Detect which cell encompasses the target text, then output its (X, Y) center coordinate. 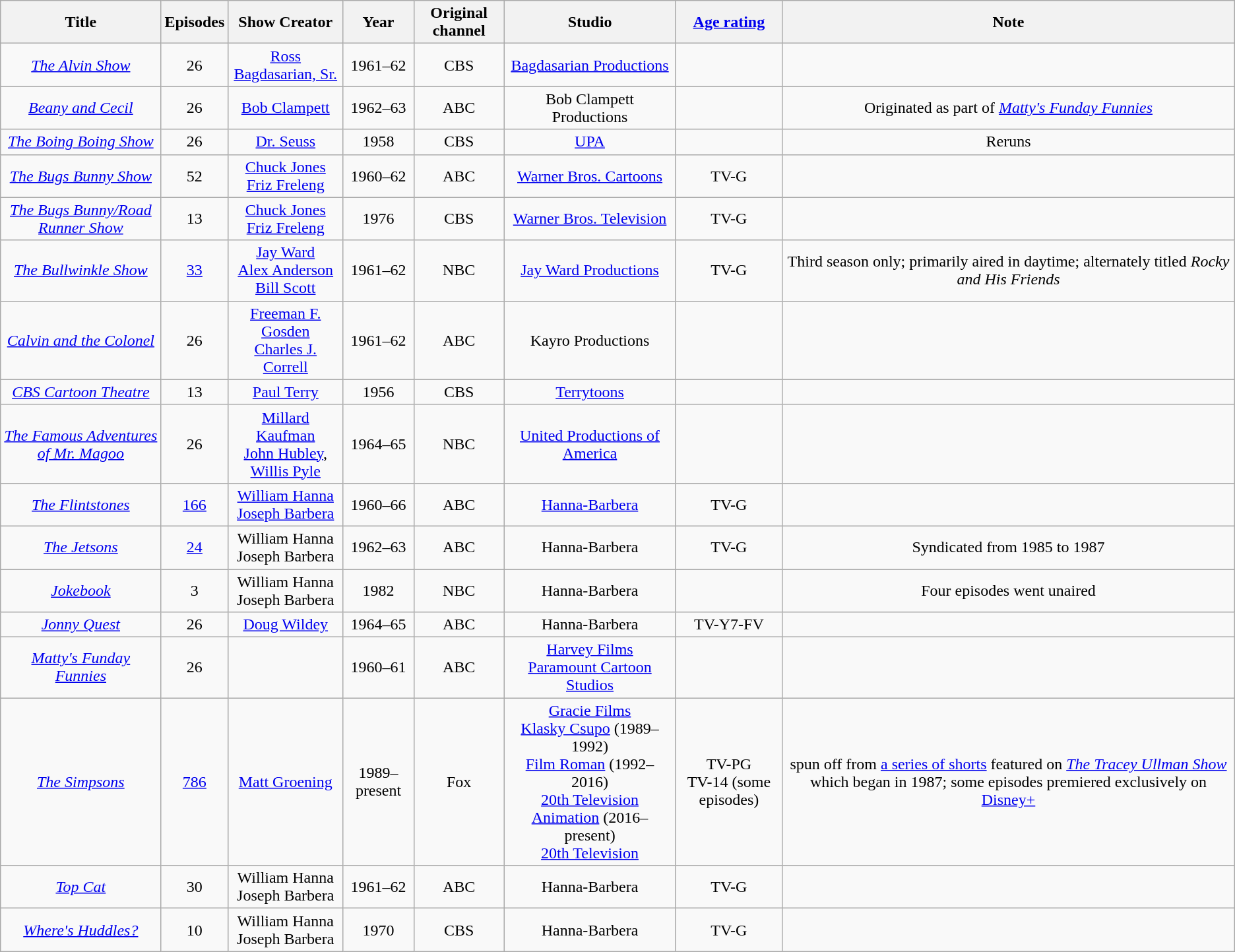
The Famous Adventures of Mr. Magoo (80, 443)
The Bugs Bunny/Road Runner Show (80, 219)
24 (195, 548)
786 (195, 782)
United Productions of America (590, 443)
33 (195, 270)
1960–66 (379, 504)
The Bullwinkle Show (80, 270)
Warner Bros. Television (590, 219)
Kayro Productions (590, 340)
Harvey FilmsParamount Cartoon Studios (590, 668)
1989–present (379, 782)
30 (195, 887)
CBS Cartoon Theatre (80, 392)
Doug Wildey (286, 625)
1982 (379, 590)
Ross Bagdasarian, Sr. (286, 65)
Bob Clampett (286, 108)
1970 (379, 930)
Bagdasarian Productions (590, 65)
Matty's Funday Funnies (80, 668)
Bob Clampett Productions (590, 108)
The Simpsons (80, 782)
Studio (590, 22)
52 (195, 175)
Calvin and the Colonel (80, 340)
Jay Ward Productions (590, 270)
UPA (590, 142)
Syndicated from 1985 to 1987 (1009, 548)
TV-PGTV-14 (some episodes) (729, 782)
Year (379, 22)
Gracie FilmsKlasky Csupo (1989–1992)Film Roman (1992–2016)20th Television Animation (2016–present)20th Television (590, 782)
1958 (379, 142)
The Boing Boing Show (80, 142)
Show Creator (286, 22)
Freeman F. GosdenCharles J. Correll (286, 340)
Paul Terry (286, 392)
Third season only; primarily aired in daytime; alternately titled Rocky and His Friends (1009, 270)
1960–61 (379, 668)
1960–62 (379, 175)
Age rating (729, 22)
Reruns (1009, 142)
Fox (459, 782)
Where's Huddles? (80, 930)
Warner Bros. Cartoons (590, 175)
1956 (379, 392)
Title (80, 22)
The Jetsons (80, 548)
Originated as part of Matty's Funday Funnies (1009, 108)
Episodes (195, 22)
Note (1009, 22)
Jokebook (80, 590)
Four episodes went unaired (1009, 590)
Original channel (459, 22)
The Bugs Bunny Show (80, 175)
Matt Groening (286, 782)
Jay WardAlex AndersonBill Scott (286, 270)
spun off from a series of shorts featured on The Tracey Ullman Show which began in 1987; some episodes premiered exclusively on Disney+ (1009, 782)
1976 (379, 219)
Dr. Seuss (286, 142)
10 (195, 930)
3 (195, 590)
Jonny Quest (80, 625)
The Alvin Show (80, 65)
TV-Y7-FV (729, 625)
Terrytoons (590, 392)
Beany and Cecil (80, 108)
Top Cat (80, 887)
166 (195, 504)
The Flintstones (80, 504)
Millard KaufmanJohn Hubley,Willis Pyle (286, 443)
